Identify which cell holds the provided text, then report its (x, y) central coordinate. 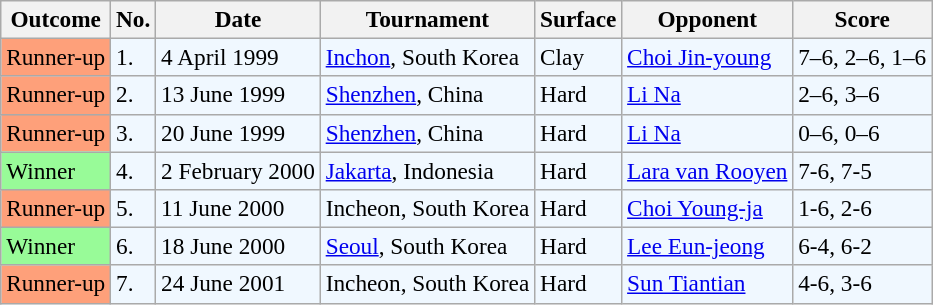
Tournament (427, 19)
7–6, 2–6, 1–6 (862, 57)
1. (134, 57)
13 June 1999 (238, 95)
1-6, 2-6 (862, 208)
2–6, 3–6 (862, 95)
7-6, 7-5 (862, 170)
Inchon, South Korea (427, 57)
6-4, 6-2 (862, 246)
Opponent (708, 19)
Sun Tiantian (708, 284)
0–6, 0–6 (862, 133)
6. (134, 246)
Seoul, South Korea (427, 246)
5. (134, 208)
4 April 1999 (238, 57)
3. (134, 133)
No. (134, 19)
2. (134, 95)
7. (134, 284)
18 June 2000 (238, 246)
24 June 2001 (238, 284)
Jakarta, Indonesia (427, 170)
Date (238, 19)
Choi Jin-young (708, 57)
Choi Young-ja (708, 208)
11 June 2000 (238, 208)
Score (862, 19)
Clay (578, 57)
Lara van Rooyen (708, 170)
4-6, 3-6 (862, 284)
Outcome (56, 19)
4. (134, 170)
Surface (578, 19)
2 February 2000 (238, 170)
Lee Eun-jeong (708, 246)
20 June 1999 (238, 133)
